For the text-containing cell, return its midpoint in [x, y] coordinate format. 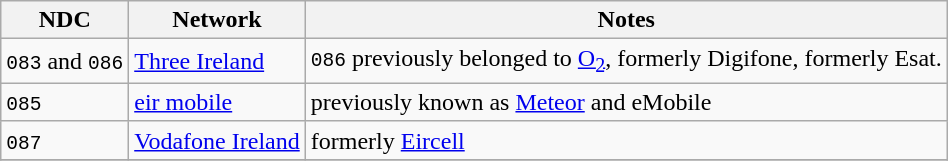
087 [65, 140]
085 [65, 102]
eir mobile [218, 102]
Notes [626, 20]
086 previously belonged to O2, formerly Digifone, formerly Esat. [626, 61]
Three Ireland [218, 61]
NDC [65, 20]
formerly Eircell [626, 140]
Network [218, 20]
previously known as Meteor and eMobile [626, 102]
083 and 086 [65, 61]
Vodafone Ireland [218, 140]
